Capture the cell that displays the provided text and extract its [x, y] central coordinate. 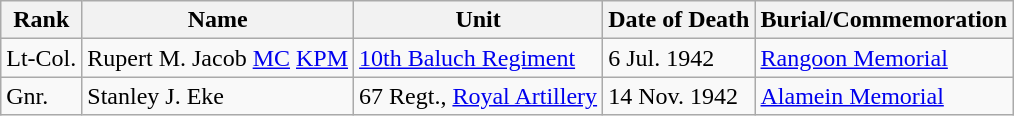
6 Jul. 1942 [679, 58]
14 Nov. 1942 [679, 96]
Burial/Commemoration [884, 20]
67 Regt., Royal Artillery [478, 96]
10th Baluch Regiment [478, 58]
Unit [478, 20]
Rupert M. Jacob MC KPM [218, 58]
Alamein Memorial [884, 96]
Lt-Col. [42, 58]
Date of Death [679, 20]
Name [218, 20]
Rank [42, 20]
Stanley J. Eke [218, 96]
Gnr. [42, 96]
Rangoon Memorial [884, 58]
